Return (x, y) of the center of cell containing provided text 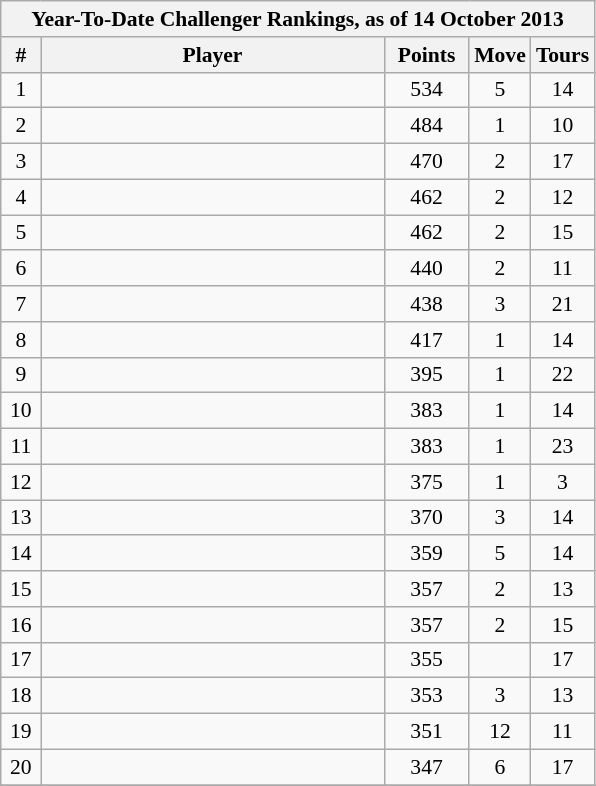
4 (21, 197)
375 (426, 482)
440 (426, 269)
Tours (562, 55)
355 (426, 660)
9 (21, 375)
438 (426, 304)
359 (426, 554)
18 (21, 696)
484 (426, 126)
Year-To-Date Challenger Rankings, as of 14 October 2013 (298, 19)
Points (426, 55)
351 (426, 732)
Player (212, 55)
8 (21, 340)
20 (21, 767)
370 (426, 518)
395 (426, 375)
347 (426, 767)
7 (21, 304)
16 (21, 625)
22 (562, 375)
353 (426, 696)
23 (562, 447)
534 (426, 90)
Move (500, 55)
417 (426, 340)
# (21, 55)
21 (562, 304)
19 (21, 732)
470 (426, 162)
